Identify which cell holds the provided text, then report its (X, Y) central coordinate. 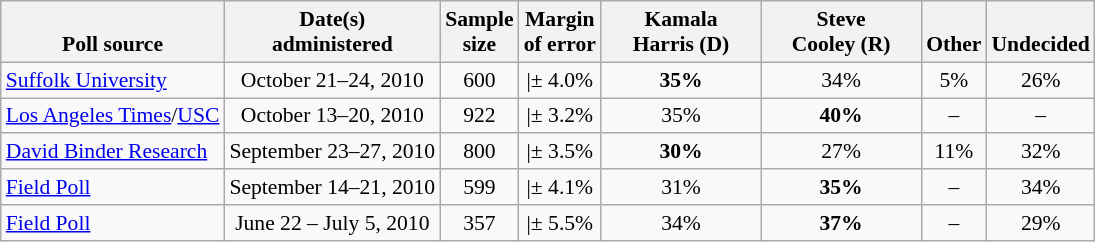
Suffolk University (113, 80)
KamalaHarris (D) (681, 32)
|± 4.1% (560, 187)
September 14–21, 2010 (332, 187)
11% (954, 152)
October 21–24, 2010 (332, 80)
30% (681, 152)
|± 3.5% (560, 152)
800 (479, 152)
Samplesize (479, 32)
|± 4.0% (560, 80)
|± 3.2% (560, 116)
SteveCooley (R) (841, 32)
600 (479, 80)
27% (841, 152)
|± 5.5% (560, 223)
37% (841, 223)
922 (479, 116)
357 (479, 223)
Marginof error (560, 32)
Poll source (113, 32)
June 22 – July 5, 2010 (332, 223)
Los Angeles Times/USC (113, 116)
40% (841, 116)
October 13–20, 2010 (332, 116)
David Binder Research (113, 152)
29% (1040, 223)
31% (681, 187)
September 23–27, 2010 (332, 152)
5% (954, 80)
Other (954, 32)
Date(s)administered (332, 32)
599 (479, 187)
32% (1040, 152)
Undecided (1040, 32)
26% (1040, 80)
